Pinpoint the cell where the given text exists, returning its [x, y] midpoint coordinate. 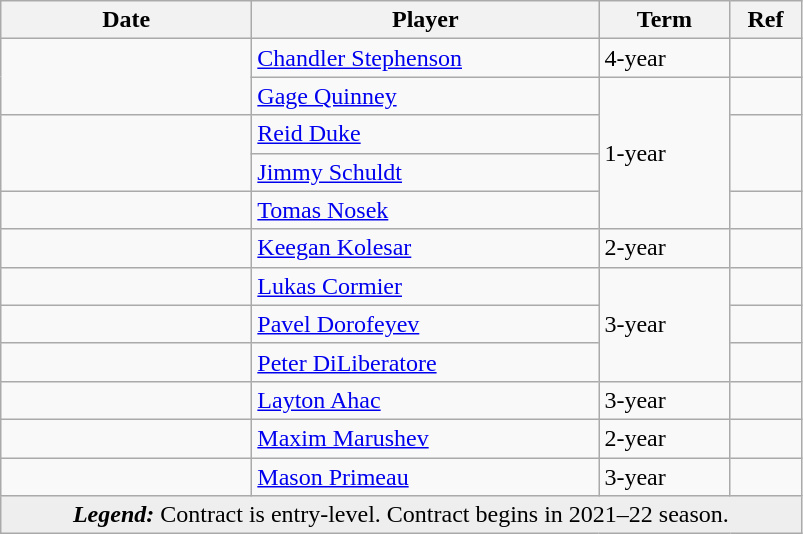
Layton Ahac [426, 400]
Mason Primeau [426, 477]
Maxim Marushev [426, 438]
Reid Duke [426, 134]
Chandler Stephenson [426, 58]
Pavel Dorofeyev [426, 324]
Player [426, 20]
Term [664, 20]
Keegan Kolesar [426, 248]
Tomas Nosek [426, 210]
1-year [664, 153]
Gage Quinney [426, 96]
Date [126, 20]
Ref [766, 20]
Legend: Contract is entry-level. Contract begins in 2021–22 season. [401, 515]
Peter DiLiberatore [426, 362]
Jimmy Schuldt [426, 172]
4-year [664, 58]
Lukas Cormier [426, 286]
